Capture the cell that displays the provided text and extract its [x, y] central coordinate. 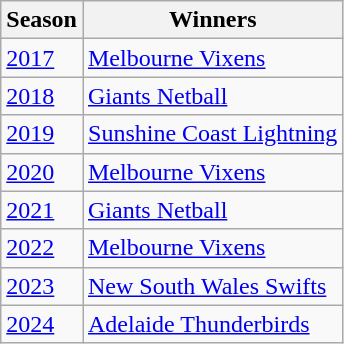
2017 [42, 58]
Season [42, 20]
2022 [42, 248]
Winners [212, 20]
New South Wales Swifts [212, 286]
2019 [42, 134]
2018 [42, 96]
2020 [42, 172]
2024 [42, 324]
2023 [42, 286]
Adelaide Thunderbirds [212, 324]
Sunshine Coast Lightning [212, 134]
2021 [42, 210]
